Extract the [X, Y] coordinate from the center of the cell holding the provided text.  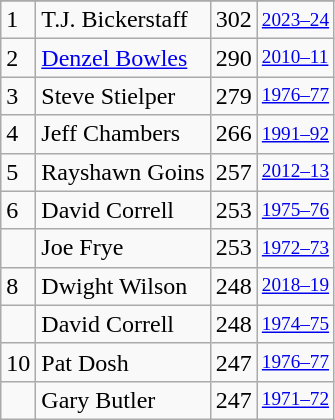
290 [234, 58]
279 [234, 96]
302 [234, 20]
Jeff Chambers [123, 134]
1971–72 [295, 400]
Rayshawn Goins [123, 172]
10 [18, 362]
Joe Frye [123, 248]
T.J. Bickerstaff [123, 20]
Denzel Bowles [123, 58]
4 [18, 134]
Steve Stielper [123, 96]
1991–92 [295, 134]
1974–75 [295, 324]
1 [18, 20]
266 [234, 134]
Gary Butler [123, 400]
Dwight Wilson [123, 286]
1975–76 [295, 210]
3 [18, 96]
5 [18, 172]
1972–73 [295, 248]
Pat Dosh [123, 362]
2012–13 [295, 172]
2010–11 [295, 58]
6 [18, 210]
2023–24 [295, 20]
2018–19 [295, 286]
2 [18, 58]
257 [234, 172]
8 [18, 286]
